Provide the [X, Y] coordinate of the cell's center where the given text is located.  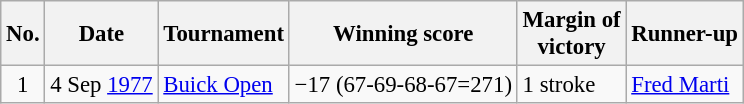
Buick Open [224, 85]
4 Sep 1977 [102, 85]
1 stroke [572, 85]
Winning score [403, 34]
1 [23, 85]
Runner-up [684, 34]
Margin ofvictory [572, 34]
No. [23, 34]
Fred Marti [684, 85]
Date [102, 34]
−17 (67-69-68-67=271) [403, 85]
Tournament [224, 34]
